Output the (X, Y) coordinate of the center of the cell containing the given text.  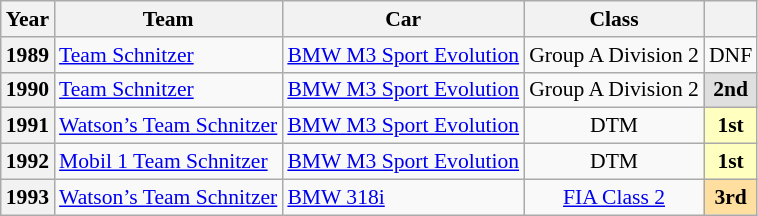
DNF (730, 55)
Car (403, 19)
FIA Class 2 (614, 197)
1993 (28, 197)
Mobil 1 Team Schnitzer (168, 162)
1991 (28, 126)
1990 (28, 90)
1992 (28, 162)
BMW 318i (403, 197)
1989 (28, 55)
Year (28, 19)
3rd (730, 197)
Class (614, 19)
Team (168, 19)
2nd (730, 90)
